Locate the cell with the specified text and output its [X, Y] center coordinate. 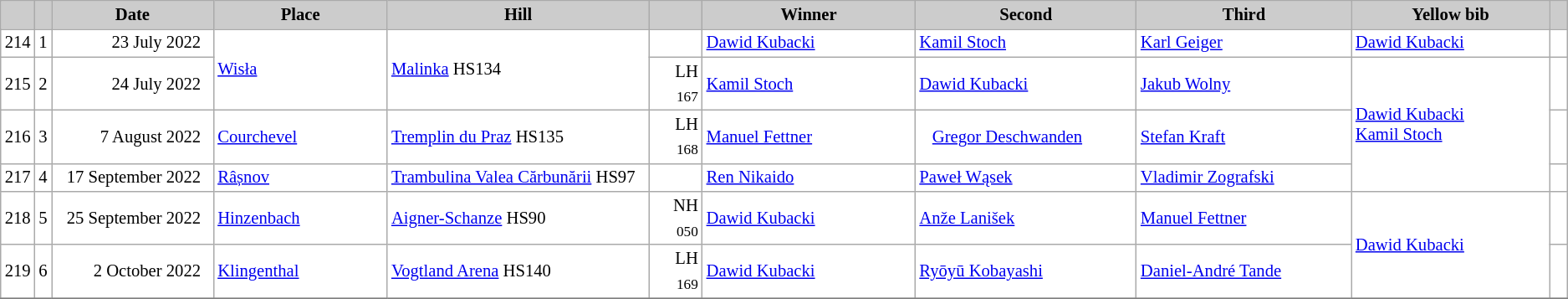
Trambulina Valea Cărbunării HS97 [518, 178]
17 September 2022 [133, 178]
Ren Nikaido [810, 178]
5 [43, 218]
Date [133, 14]
LH 169 [676, 271]
Vogtland Arena HS140 [518, 271]
23 July 2022 [133, 43]
215 [18, 84]
24 July 2022 [133, 84]
Dawid Kubacki Kamil Stoch [1450, 124]
Jakub Wolny [1244, 84]
Ryōyū Kobayashi [1025, 271]
3 [43, 136]
219 [18, 271]
Stefan Kraft [1244, 136]
6 [43, 271]
Karl Geiger [1244, 43]
2 October 2022 [133, 271]
Gregor Deschwanden [1025, 136]
Winner [810, 14]
217 [18, 178]
Yellow bib [1450, 14]
Hinzenbach [300, 218]
25 September 2022 [133, 218]
Third [1244, 14]
4 [43, 178]
NH 050 [676, 218]
Klingenthal [300, 271]
LH 168 [676, 136]
Hill [518, 14]
Aigner-Schanze HS90 [518, 218]
2 [43, 84]
1 [43, 43]
Courchevel [300, 136]
218 [18, 218]
Daniel-André Tande [1244, 271]
LH 167 [676, 84]
214 [18, 43]
Vladimir Zografski [1244, 178]
216 [18, 136]
Wisła [300, 69]
Râșnov [300, 178]
Second [1025, 14]
Paweł Wąsek [1025, 178]
Malinka HS134 [518, 69]
Place [300, 14]
7 August 2022 [133, 136]
Anže Lanišek [1025, 218]
Tremplin du Praz HS135 [518, 136]
